Search for the cell housing the specified text and yield its [x, y] center coordinate. 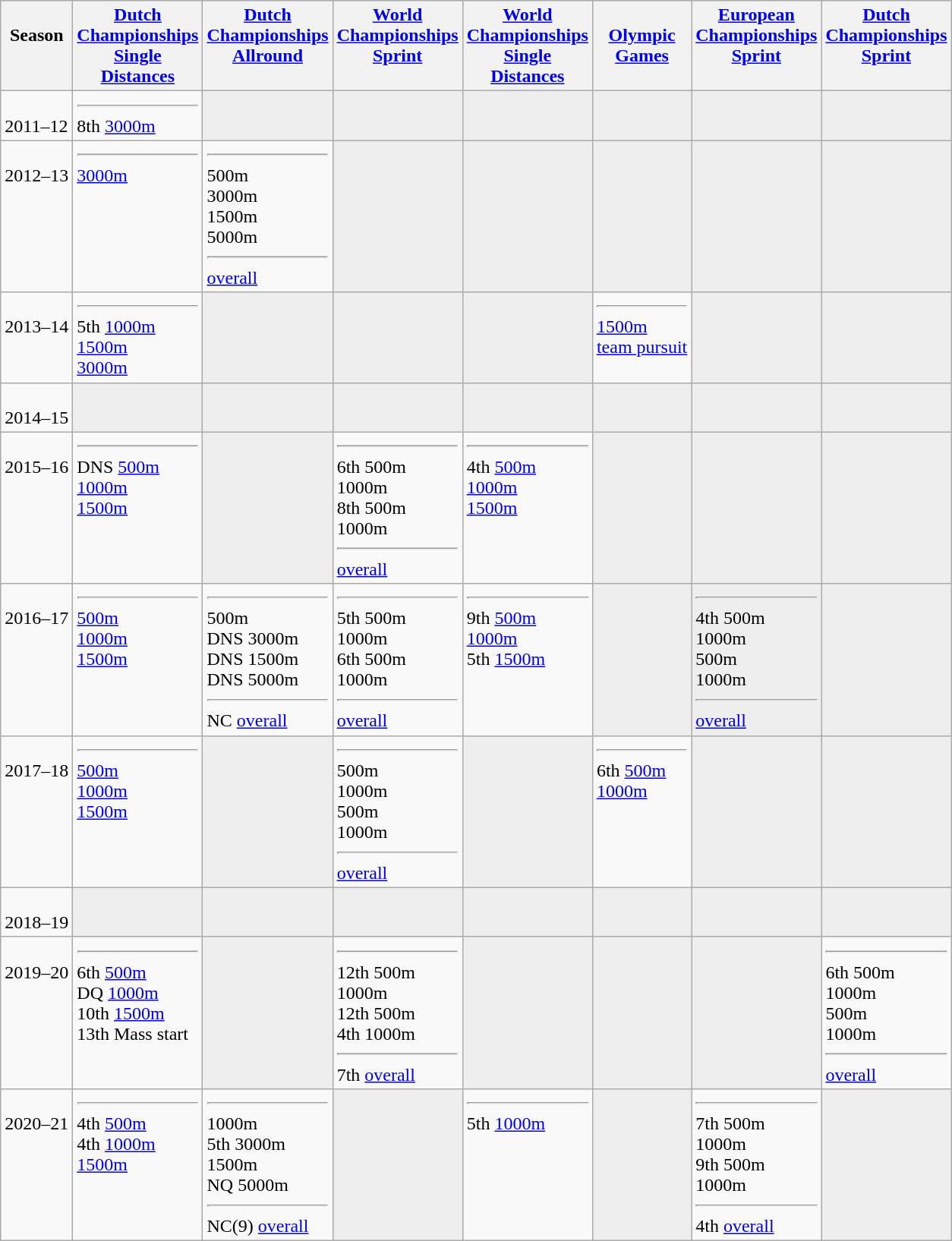
Dutch Championships Allround [267, 46]
World Championships Sprint [398, 46]
Dutch Championships Single Distances [138, 46]
8th 3000m [138, 115]
Olympic Games [641, 46]
6th 500m 1000m [641, 811]
European Championships Sprint [756, 46]
DNS 500m 1000m 1500m [138, 508]
2019–20 [36, 1013]
World Championships Single Distances [527, 46]
4th 500m 1000m 1500m [527, 508]
2014–15 [36, 407]
2020–21 [36, 1164]
4th 500m 4th 1000m 1500m [138, 1164]
12th 500m 1000m 12th 500m 4th 1000m 7th overall [398, 1013]
2013–14 [36, 337]
500m 3000m 1500m 5000m overall [267, 216]
2017–18 [36, 811]
1000m 5th 3000m 1500m NQ 5000m NC(9) overall [267, 1164]
4th 500m 1000m 500m 1000m overall [756, 660]
2012–13 [36, 216]
500m DNS 3000m DNS 1500m DNS 5000m NC overall [267, 660]
2018–19 [36, 912]
6th 500m 1000m 8th 500m 1000m overall [398, 508]
6th 500m 1000m 500m 1000m overall [887, 1013]
5th 1000m [527, 1164]
6th 500m DQ 1000m 10th 1500m 13th Mass start [138, 1013]
9th 500m 1000m 5th 1500m [527, 660]
5th 500m 1000m 6th 500m 1000m overall [398, 660]
3000m [138, 216]
5th 1000m 1500m 3000m [138, 337]
2011–12 [36, 115]
500m 1000m 500m 1000m overall [398, 811]
1500m team pursuit [641, 337]
Season [36, 46]
7th 500m 1000m 9th 500m 1000m 4th overall [756, 1164]
2016–17 [36, 660]
2015–16 [36, 508]
Dutch Championships Sprint [887, 46]
